Pinpoint the cell where the given text exists, returning its [x, y] midpoint coordinate. 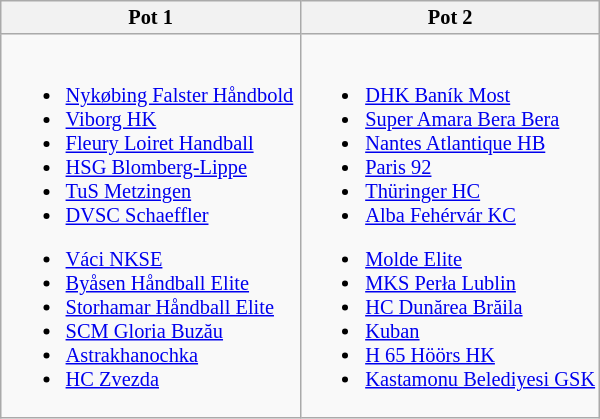
Pot 2 [450, 17]
Pot 1 [151, 17]
